Detect which cell encompasses the target text, then output its [X, Y] center coordinate. 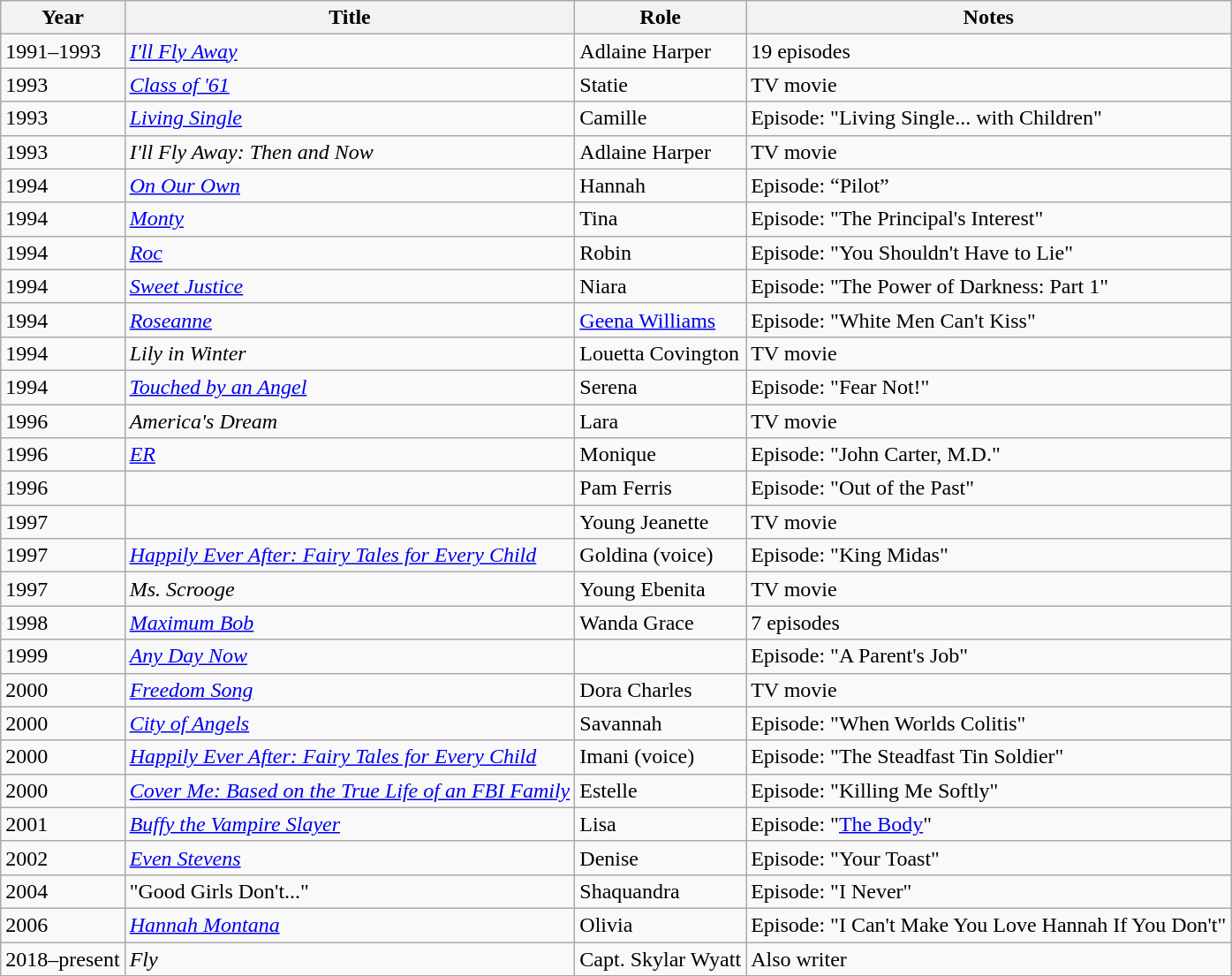
Tina [661, 219]
Episode: "King Midas" [989, 556]
Episode: "Your Toast" [989, 858]
Imani (voice) [661, 757]
Touched by an Angel [350, 387]
Geena Williams [661, 320]
Episode: "You Shouldn't Have to Lie" [989, 253]
Young Jeanette [661, 522]
Episode: "The Steadfast Tin Soldier" [989, 757]
Role [661, 18]
Episode: "When Worlds Colitis" [989, 723]
Class of '61 [350, 85]
Hannah Montana [350, 925]
Episode: "The Power of Darkness: Part 1" [989, 286]
Living Single [350, 118]
Niara [661, 286]
I'll Fly Away [350, 51]
2002 [63, 858]
1991–1993 [63, 51]
Camille [661, 118]
Roc [350, 253]
2018–present [63, 958]
2006 [63, 925]
Young Ebenita [661, 589]
Episode: "Fear Not!" [989, 387]
Any Day Now [350, 656]
Wanda Grace [661, 623]
Fly [350, 958]
Lisa [661, 824]
Louetta Covington [661, 353]
ER [350, 455]
Robin [661, 253]
2001 [63, 824]
Episode: “Pilot” [989, 185]
Episode: "Living Single... with Children" [989, 118]
Dora Charles [661, 690]
Denise [661, 858]
7 episodes [989, 623]
2004 [63, 891]
Goldina (voice) [661, 556]
America's Dream [350, 421]
Hannah [661, 185]
Serena [661, 387]
Sweet Justice [350, 286]
Freedom Song [350, 690]
On Our Own [350, 185]
"Good Girls Don't..." [350, 891]
Episode: "Out of the Past" [989, 488]
Notes [989, 18]
Olivia [661, 925]
Maximum Bob [350, 623]
Episode: "The Body" [989, 824]
Lily in Winter [350, 353]
Buffy the Vampire Slayer [350, 824]
Episode: "Killing Me Softly" [989, 791]
Episode: "White Men Can't Kiss" [989, 320]
Shaquandra [661, 891]
1998 [63, 623]
City of Angels [350, 723]
Statie [661, 85]
Lara [661, 421]
Episode: "A Parent's Job" [989, 656]
Even Stevens [350, 858]
Episode: "I Can't Make You Love Hannah If You Don't" [989, 925]
Title [350, 18]
Ms. Scrooge [350, 589]
Year [63, 18]
Roseanne [350, 320]
19 episodes [989, 51]
Cover Me: Based on the True Life of an FBI Family [350, 791]
I'll Fly Away: Then and Now [350, 152]
Episode: "John Carter, M.D." [989, 455]
Episode: "I Never" [989, 891]
Estelle [661, 791]
Also writer [989, 958]
Monty [350, 219]
Capt. Skylar Wyatt [661, 958]
Pam Ferris [661, 488]
1999 [63, 656]
Savannah [661, 723]
Monique [661, 455]
Episode: "The Principal's Interest" [989, 219]
